Pinpoint the cell where the given text exists, returning its (X, Y) midpoint coordinate. 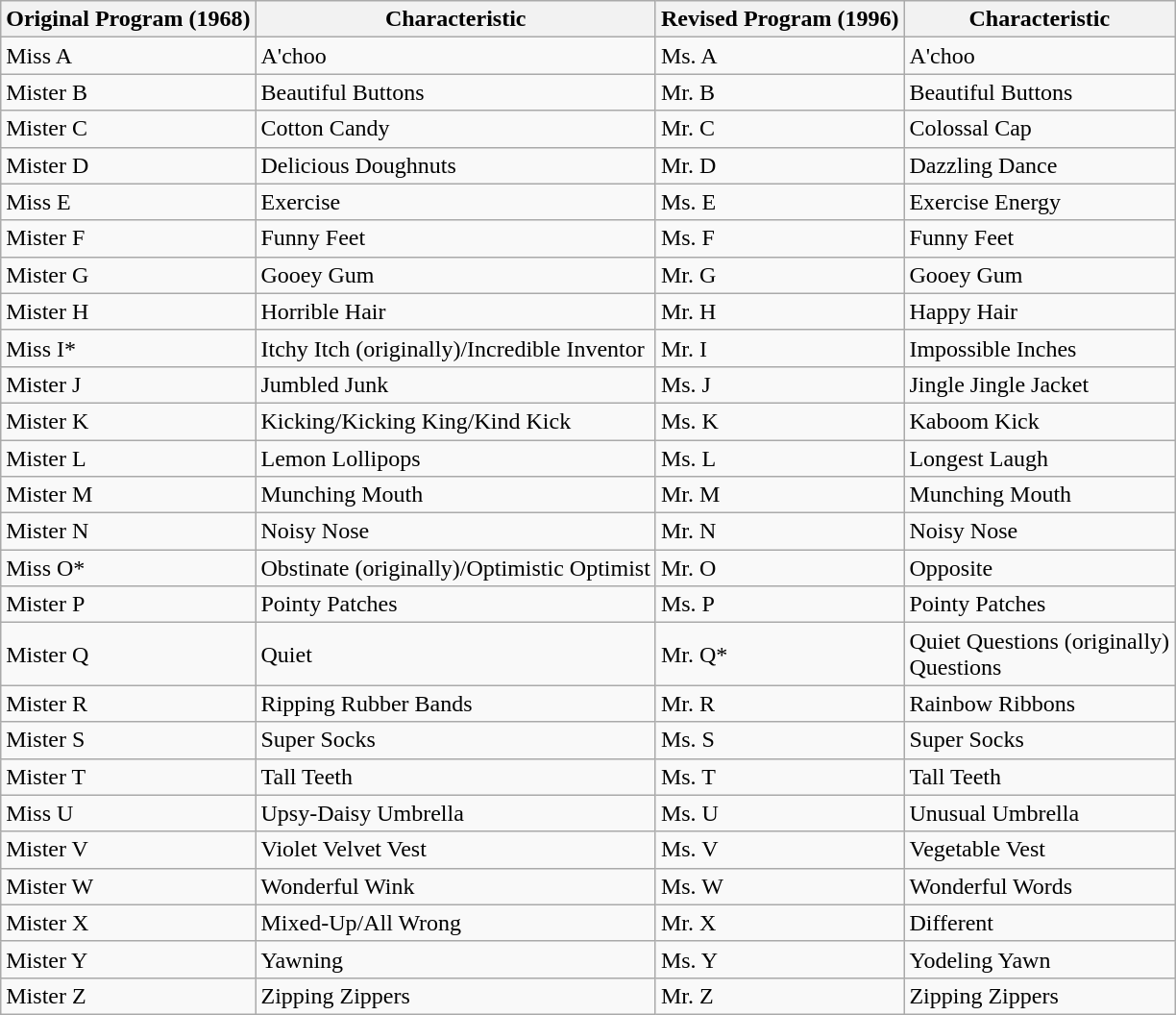
Mister Q (129, 654)
Mister X (129, 923)
Miss O* (129, 568)
Itchy Itch (originally)/Incredible Inventor (455, 348)
Miss U (129, 813)
Mr. C (780, 129)
Ms. A (780, 56)
Ripping Rubber Bands (455, 704)
Miss A (129, 56)
Mr. R (780, 704)
Miss I* (129, 348)
Wonderful Wink (455, 886)
Mister H (129, 311)
Mister F (129, 238)
Obstinate (originally)/Optimistic Optimist (455, 568)
Mister M (129, 495)
Happy Hair (1040, 311)
Ms. J (780, 384)
Miss E (129, 202)
Ms. F (780, 238)
Kicking/Kicking King/Kind Kick (455, 421)
Mister R (129, 704)
Mister C (129, 129)
Mr. X (780, 923)
Ms. V (780, 850)
Mr. N (780, 532)
Mr. Q* (780, 654)
Mister J (129, 384)
Mixed-Up/All Wrong (455, 923)
Mister L (129, 458)
Mister D (129, 165)
Opposite (1040, 568)
Vegetable Vest (1040, 850)
Jumbled Junk (455, 384)
Wonderful Words (1040, 886)
Cotton Candy (455, 129)
Impossible Inches (1040, 348)
Exercise Energy (1040, 202)
Mister N (129, 532)
Jingle Jingle Jacket (1040, 384)
Mr. Z (780, 996)
Unusual Umbrella (1040, 813)
Mister K (129, 421)
Horrible Hair (455, 311)
Yodeling Yawn (1040, 959)
Kaboom Kick (1040, 421)
Upsy-Daisy Umbrella (455, 813)
Mister G (129, 275)
Mister T (129, 777)
Mister V (129, 850)
Dazzling Dance (1040, 165)
Mister B (129, 92)
Quiet (455, 654)
Ms. Y (780, 959)
Quiet Questions (originally)Questions (1040, 654)
Ms. T (780, 777)
Mister P (129, 605)
Rainbow Ribbons (1040, 704)
Mister W (129, 886)
Mr. O (780, 568)
Exercise (455, 202)
Lemon Lollipops (455, 458)
Mr. G (780, 275)
Ms. E (780, 202)
Ms. L (780, 458)
Violet Velvet Vest (455, 850)
Ms. U (780, 813)
Mr. H (780, 311)
Mr. I (780, 348)
Longest Laugh (1040, 458)
Ms. S (780, 740)
Mister S (129, 740)
Ms. K (780, 421)
Colossal Cap (1040, 129)
Ms. P (780, 605)
Revised Program (1996) (780, 19)
Original Program (1968) (129, 19)
Mister Y (129, 959)
Different (1040, 923)
Mr. M (780, 495)
Mr. B (780, 92)
Ms. W (780, 886)
Yawning (455, 959)
Delicious Doughnuts (455, 165)
Mister Z (129, 996)
Mr. D (780, 165)
